Extract the [X, Y] coordinate from the center of the cell holding the provided text.  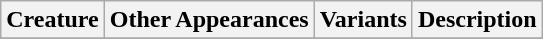
Description [477, 20]
Creature [52, 20]
Other Appearances [209, 20]
Variants [363, 20]
